Return (X, Y) of the center of cell containing provided text 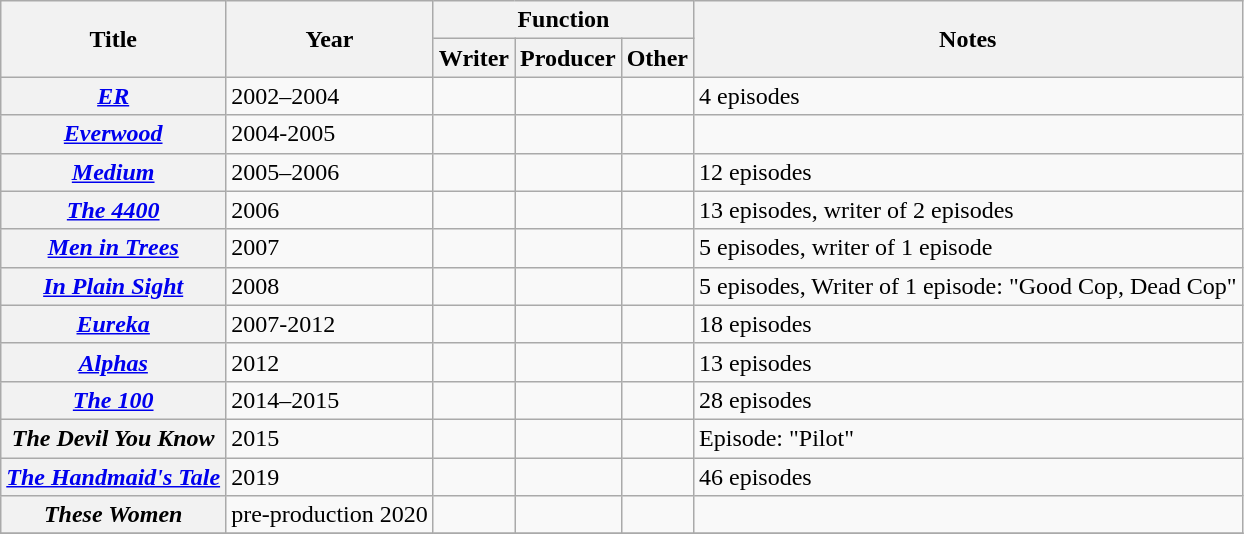
18 episodes (968, 324)
2019 (330, 477)
Men in Trees (114, 248)
Other (657, 58)
The Handmaid's Tale (114, 477)
13 episodes (968, 362)
Writer (474, 58)
13 episodes, writer of 2 episodes (968, 210)
Everwood (114, 134)
5 episodes, Writer of 1 episode: "Good Cop, Dead Cop" (968, 286)
Year (330, 39)
2004-2005 (330, 134)
Function (563, 20)
4 episodes (968, 96)
Title (114, 39)
The 100 (114, 400)
The Devil You Know (114, 438)
Alphas (114, 362)
Notes (968, 39)
Producer (568, 58)
2014–2015 (330, 400)
2007 (330, 248)
In Plain Sight (114, 286)
Medium (114, 172)
2002–2004 (330, 96)
pre-production 2020 (330, 515)
These Women (114, 515)
2008 (330, 286)
46 episodes (968, 477)
Episode: "Pilot" (968, 438)
12 episodes (968, 172)
2012 (330, 362)
The 4400 (114, 210)
2005–2006 (330, 172)
2006 (330, 210)
ER (114, 96)
Eureka (114, 324)
2015 (330, 438)
28 episodes (968, 400)
5 episodes, writer of 1 episode (968, 248)
2007-2012 (330, 324)
